From the cell containing the given text, extract its center point as (x, y) coordinate. 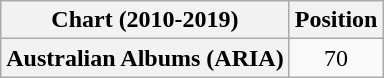
70 (336, 58)
Australian Albums (ARIA) (145, 58)
Position (336, 20)
Chart (2010-2019) (145, 20)
